Extract the (x, y) coordinate from the center of the cell holding the provided text.  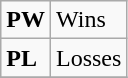
Wins (88, 20)
Losses (88, 58)
PW (26, 20)
PL (26, 58)
